Search for the cell housing the specified text and yield its [x, y] center coordinate. 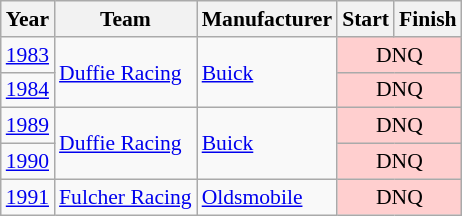
1983 [28, 55]
Oldsmobile [267, 197]
Team [126, 19]
Start [366, 19]
1989 [28, 126]
1984 [28, 90]
Fulcher Racing [126, 197]
Manufacturer [267, 19]
1991 [28, 197]
Year [28, 19]
1990 [28, 162]
Finish [428, 19]
